Provide the (x, y) coordinate of the cell's center where the given text is located.  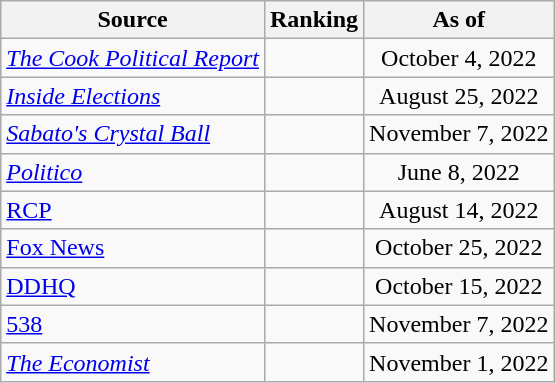
Ranking (314, 20)
The Economist (133, 362)
Sabato's Crystal Ball (133, 134)
October 25, 2022 (459, 248)
Fox News (133, 248)
Inside Elections (133, 96)
RCP (133, 210)
October 15, 2022 (459, 286)
DDHQ (133, 286)
August 25, 2022 (459, 96)
November 1, 2022 (459, 362)
The Cook Political Report (133, 58)
October 4, 2022 (459, 58)
August 14, 2022 (459, 210)
As of (459, 20)
538 (133, 324)
June 8, 2022 (459, 172)
Source (133, 20)
Politico (133, 172)
